Capture the cell that displays the provided text and extract its (x, y) central coordinate. 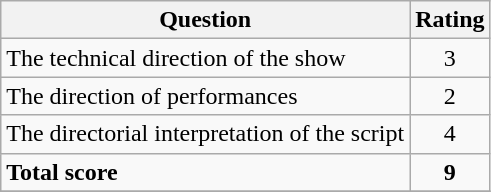
Rating (450, 20)
The direction of performances (206, 96)
Total score (206, 172)
The directorial interpretation of the script (206, 134)
9 (450, 172)
The technical direction of the show (206, 58)
Question (206, 20)
3 (450, 58)
4 (450, 134)
2 (450, 96)
